Detect which cell encompasses the target text, then output its (x, y) center coordinate. 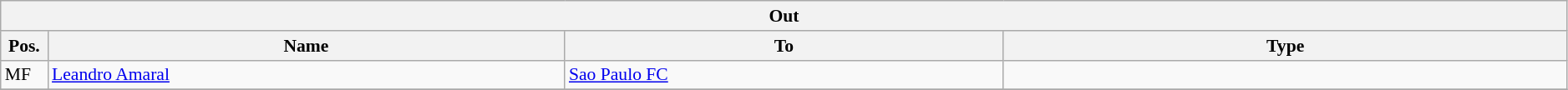
To (784, 46)
Name (306, 46)
Pos. (24, 46)
Leandro Amaral (306, 75)
Out (784, 16)
Sao Paulo FC (784, 75)
Type (1285, 46)
MF (24, 75)
